Capture the cell that displays the provided text and extract its [x, y] central coordinate. 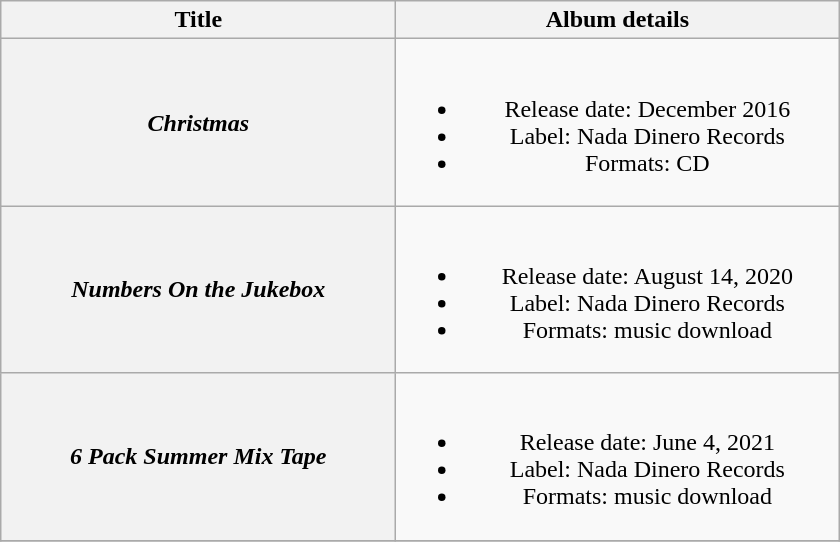
Release date: December 2016Label: Nada Dinero RecordsFormats: CD [618, 122]
6 Pack Summer Mix Tape [198, 456]
Numbers On the Jukebox [198, 290]
Christmas [198, 122]
Release date: August 14, 2020Label: Nada Dinero RecordsFormats: music download [618, 290]
Title [198, 20]
Album details [618, 20]
Release date: June 4, 2021Label: Nada Dinero RecordsFormats: music download [618, 456]
